Pinpoint the cell where the given text exists, returning its [x, y] midpoint coordinate. 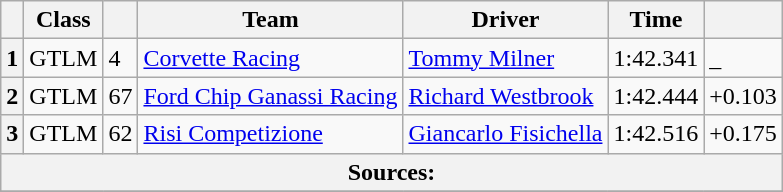
Driver [506, 20]
Sources: [392, 172]
1:42.341 [656, 58]
Tommy Milner [506, 58]
+0.175 [744, 134]
_ [744, 58]
Time [656, 20]
Giancarlo Fisichella [506, 134]
4 [120, 58]
Richard Westbrook [506, 96]
1:42.444 [656, 96]
Class [64, 20]
Team [270, 20]
1 [12, 58]
Risi Competizione [270, 134]
2 [12, 96]
67 [120, 96]
3 [12, 134]
Ford Chip Ganassi Racing [270, 96]
62 [120, 134]
Corvette Racing [270, 58]
+0.103 [744, 96]
1:42.516 [656, 134]
